Locate the cell with the specified text and output its [x, y] center coordinate. 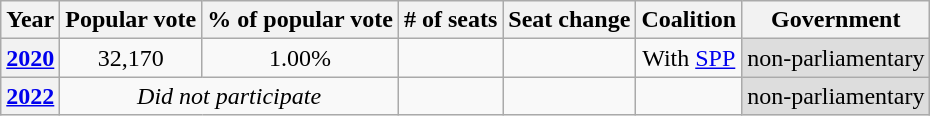
# of seats [450, 20]
Did not participate [230, 96]
Popular vote [131, 20]
Government [836, 20]
Coalition [689, 20]
32,170 [131, 58]
2022 [30, 96]
Seat change [570, 20]
1.00% [300, 58]
With SPP [689, 58]
2020 [30, 58]
Year [30, 20]
% of popular vote [300, 20]
